Find where the given text appears and provide that cell's center as (X, Y) coordinate. 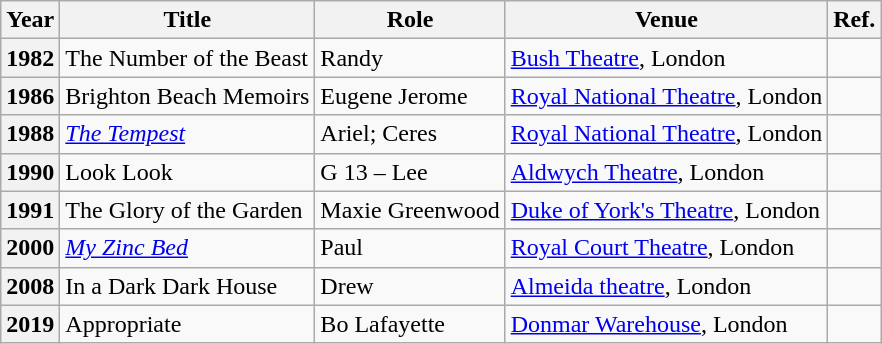
Paul (410, 248)
Appropriate (188, 324)
Bo Lafayette (410, 324)
The Glory of the Garden (188, 210)
Royal Court Theatre, London (666, 248)
The Tempest (188, 134)
1991 (30, 210)
Almeida theatre, London (666, 286)
1986 (30, 96)
Venue (666, 20)
1988 (30, 134)
Randy (410, 58)
Eugene Jerome (410, 96)
1990 (30, 172)
Brighton Beach Memoirs (188, 96)
2008 (30, 286)
Look Look (188, 172)
Ariel; Ceres (410, 134)
Duke of York's Theatre, London (666, 210)
The Number of the Beast (188, 58)
In a Dark Dark House (188, 286)
Drew (410, 286)
Role (410, 20)
Title (188, 20)
Year (30, 20)
1982 (30, 58)
2019 (30, 324)
My Zinc Bed (188, 248)
Bush Theatre, London (666, 58)
Aldwych Theatre, London (666, 172)
2000 (30, 248)
G 13 – Lee (410, 172)
Maxie Greenwood (410, 210)
Donmar Warehouse, London (666, 324)
Ref. (854, 20)
